Extract the [X, Y] coordinate from the center of the cell holding the provided text.  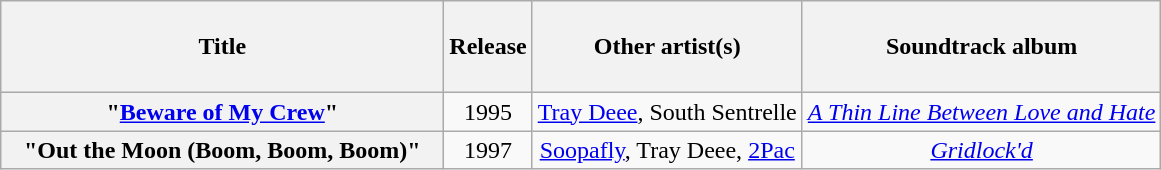
"Out the Moon (Boom, Boom, Boom)" [222, 150]
Title [222, 47]
A Thin Line Between Love and Hate [982, 112]
"Beware of My Crew" [222, 112]
1995 [488, 112]
Release [488, 47]
Soopafly, Tray Deee, 2Pac [667, 150]
Other artist(s) [667, 47]
1997 [488, 150]
Gridlock'd [982, 150]
Soundtrack album [982, 47]
Tray Deee, South Sentrelle [667, 112]
